From the cell containing the given text, extract its center point as [x, y] coordinate. 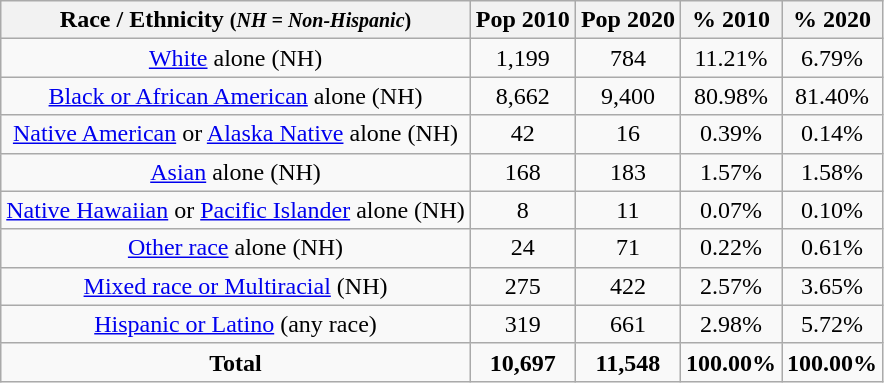
0.61% [832, 248]
71 [628, 248]
Race / Ethnicity (NH = Non-Hispanic) [236, 20]
81.40% [832, 96]
24 [522, 248]
9,400 [628, 96]
42 [522, 134]
168 [522, 172]
0.22% [730, 248]
16 [628, 134]
Native Hawaiian or Pacific Islander alone (NH) [236, 210]
Other race alone (NH) [236, 248]
3.65% [832, 286]
0.14% [832, 134]
80.98% [730, 96]
1,199 [522, 58]
0.39% [730, 134]
% 2010 [730, 20]
Mixed race or Multiracial (NH) [236, 286]
Hispanic or Latino (any race) [236, 324]
2.57% [730, 286]
1.57% [730, 172]
% 2020 [832, 20]
White alone (NH) [236, 58]
8 [522, 210]
Pop 2020 [628, 20]
319 [522, 324]
Pop 2010 [522, 20]
1.58% [832, 172]
275 [522, 286]
11.21% [730, 58]
Black or African American alone (NH) [236, 96]
Native American or Alaska Native alone (NH) [236, 134]
0.07% [730, 210]
11,548 [628, 362]
Asian alone (NH) [236, 172]
8,662 [522, 96]
10,697 [522, 362]
2.98% [730, 324]
5.72% [832, 324]
Total [236, 362]
183 [628, 172]
0.10% [832, 210]
661 [628, 324]
11 [628, 210]
6.79% [832, 58]
784 [628, 58]
422 [628, 286]
